Output the (x, y) coordinate of the center of the cell containing the given text.  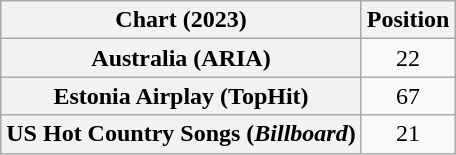
US Hot Country Songs (Billboard) (181, 134)
21 (408, 134)
Estonia Airplay (TopHit) (181, 96)
22 (408, 58)
67 (408, 96)
Australia (ARIA) (181, 58)
Chart (2023) (181, 20)
Position (408, 20)
